Search for the cell housing the specified text and yield its [X, Y] center coordinate. 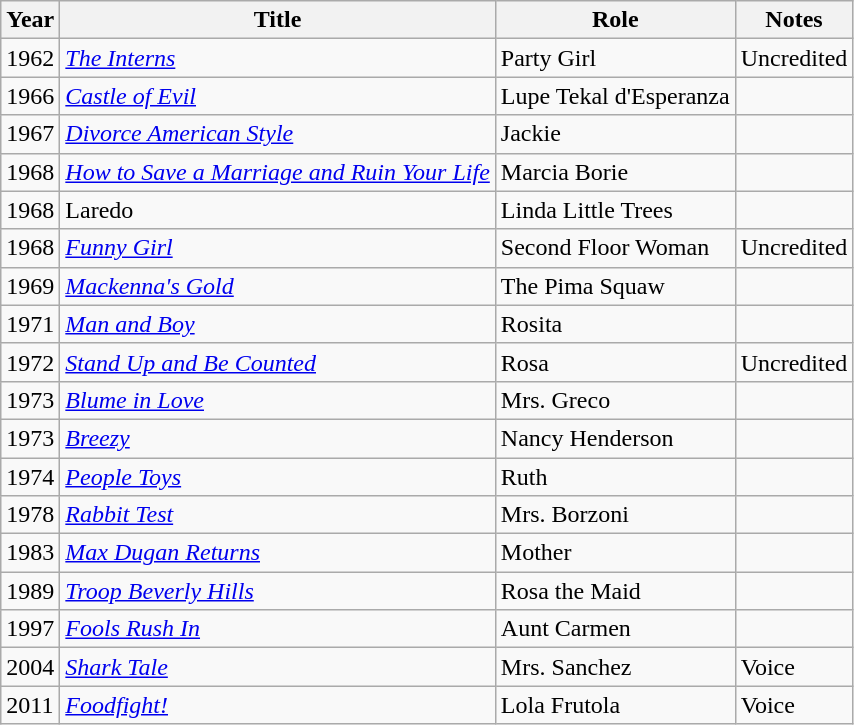
Rosa [615, 362]
Man and Boy [278, 324]
2011 [30, 705]
Year [30, 20]
Aunt Carmen [615, 629]
Breezy [278, 438]
Rosita [615, 324]
People Toys [278, 477]
Rosa the Maid [615, 591]
The Interns [278, 58]
Lola Frutola [615, 705]
Rabbit Test [278, 515]
Title [278, 20]
1971 [30, 324]
Second Floor Woman [615, 248]
Max Dugan Returns [278, 553]
1966 [30, 96]
1983 [30, 553]
How to Save a Marriage and Ruin Your Life [278, 172]
2004 [30, 667]
Mackenna's Gold [278, 286]
Party Girl [615, 58]
Mrs. Greco [615, 400]
Lupe Tekal d'Esperanza [615, 96]
1962 [30, 58]
Foodfight! [278, 705]
1978 [30, 515]
Mrs. Sanchez [615, 667]
Linda Little Trees [615, 210]
Shark Tale [278, 667]
Mrs. Borzoni [615, 515]
Jackie [615, 134]
Marcia Borie [615, 172]
1974 [30, 477]
1972 [30, 362]
Mother [615, 553]
1997 [30, 629]
1967 [30, 134]
Castle of Evil [278, 96]
1969 [30, 286]
Fools Rush In [278, 629]
Blume in Love [278, 400]
Ruth [615, 477]
Stand Up and Be Counted [278, 362]
Notes [794, 20]
Nancy Henderson [615, 438]
Role [615, 20]
Laredo [278, 210]
Funny Girl [278, 248]
1989 [30, 591]
Divorce American Style [278, 134]
Troop Beverly Hills [278, 591]
The Pima Squaw [615, 286]
